Identify which cell holds the provided text, then report its [X, Y] central coordinate. 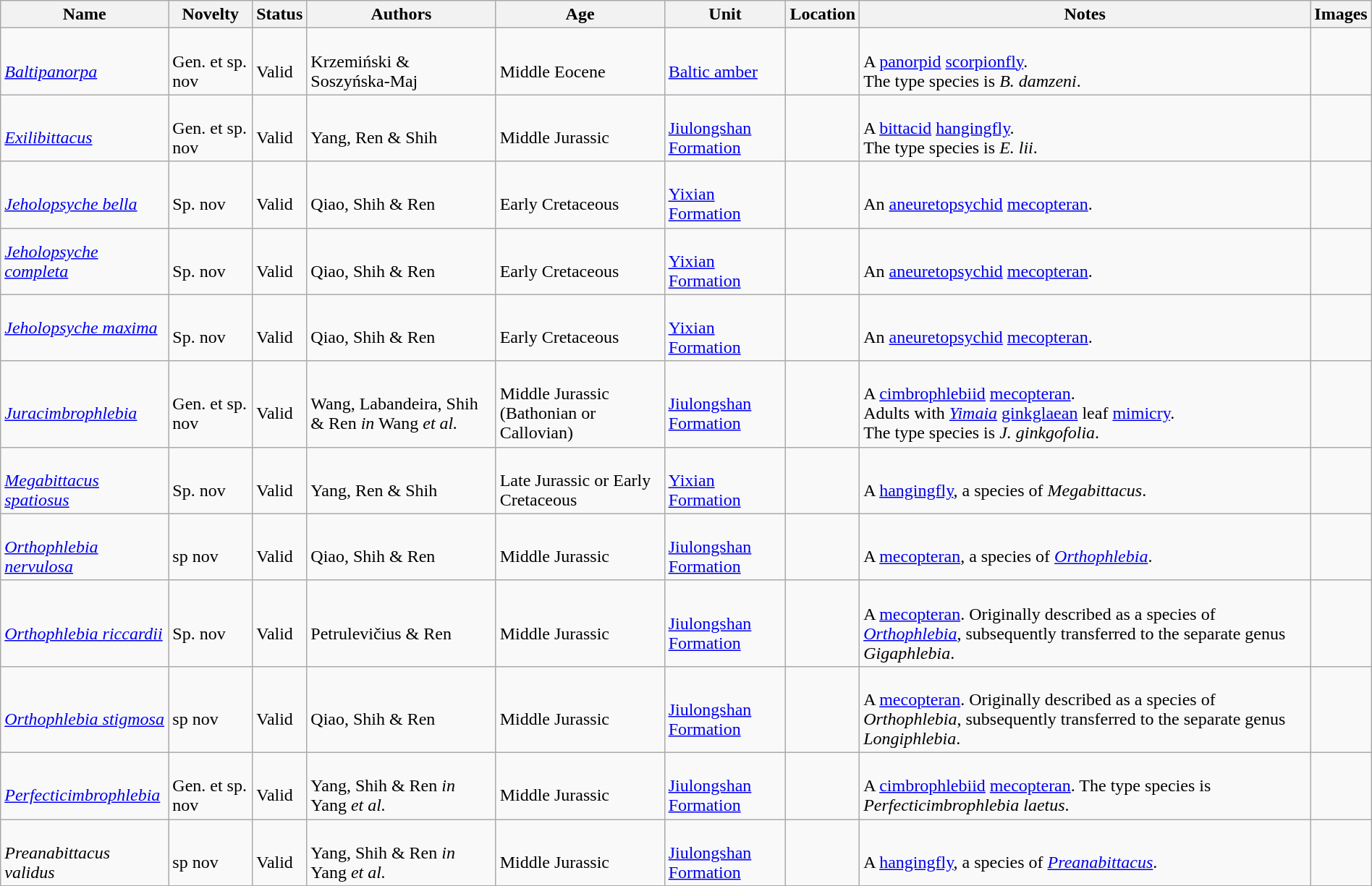
Wang, Labandeira, Shih & Ren in Wang et al. [401, 404]
Perfecticimbrophlebia [85, 785]
Unit [725, 14]
Jeholopsyche completa [85, 261]
Images [1341, 14]
Age [580, 14]
Baltipanorpa [85, 61]
Orthophlebia stigmosa [85, 709]
Krzemiński & Soszyńska-Maj [401, 61]
Status [279, 14]
A hangingfly, a species of Preanabittacus. [1085, 852]
A bittacid hangingfly. The type species is E. lii. [1085, 128]
Novelty [211, 14]
Petrulevičius & Ren [401, 623]
Juracimbrophlebia [85, 404]
A hangingfly, a species of Megabittacus. [1085, 480]
Authors [401, 14]
Megabittacus spatiosus [85, 480]
Orthophlebia riccardii [85, 623]
A cimbrophlebiid mecopteran. Adults with Yimaia ginkglaean leaf mimicry. The type species is J. ginkgofolia. [1085, 404]
Name [85, 14]
Baltic amber [725, 61]
A mecopteran, a species of Orthophlebia. [1085, 547]
Exilibittacus [85, 128]
A mecopteran. Originally described as a species of Orthophlebia, subsequently transferred to the separate genus Gigaphlebia. [1085, 623]
Middle Eocene [580, 61]
Notes [1085, 14]
Jeholopsyche maxima [85, 328]
Preanabittacus validus [85, 852]
Middle Jurassic (Bathonian or Callovian) [580, 404]
A mecopteran. Originally described as a species of Orthophlebia, subsequently transferred to the separate genus Longiphlebia. [1085, 709]
Location [823, 14]
A cimbrophlebiid mecopteran. The type species is Perfecticimbrophlebia laetus. [1085, 785]
A panorpid scorpionfly. The type species is B. damzeni. [1085, 61]
Jeholopsyche bella [85, 195]
Orthophlebia nervulosa [85, 547]
Late Jurassic or Early Cretaceous [580, 480]
